Return [X, Y] of the center of cell containing provided text 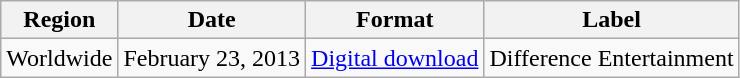
Region [60, 20]
Label [612, 20]
Date [212, 20]
Worldwide [60, 58]
February 23, 2013 [212, 58]
Difference Entertainment [612, 58]
Format [395, 20]
Digital download [395, 58]
